Identify which cell holds the provided text, then report its (x, y) central coordinate. 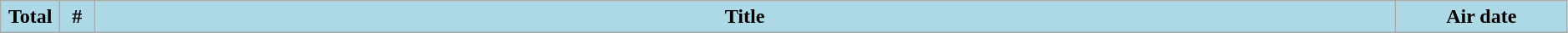
# (77, 17)
Total (30, 17)
Title (745, 17)
Air date (1481, 17)
